Pinpoint the cell where the given text exists, returning its [x, y] midpoint coordinate. 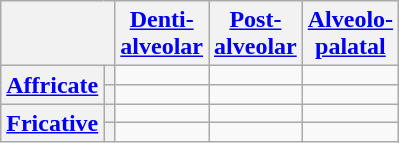
Fricative [52, 123]
Alveolo-palatal [350, 34]
Post-alveolar [256, 34]
Denti-alveolar [162, 34]
Affricate [52, 85]
